Search for the cell housing the specified text and yield its [X, Y] center coordinate. 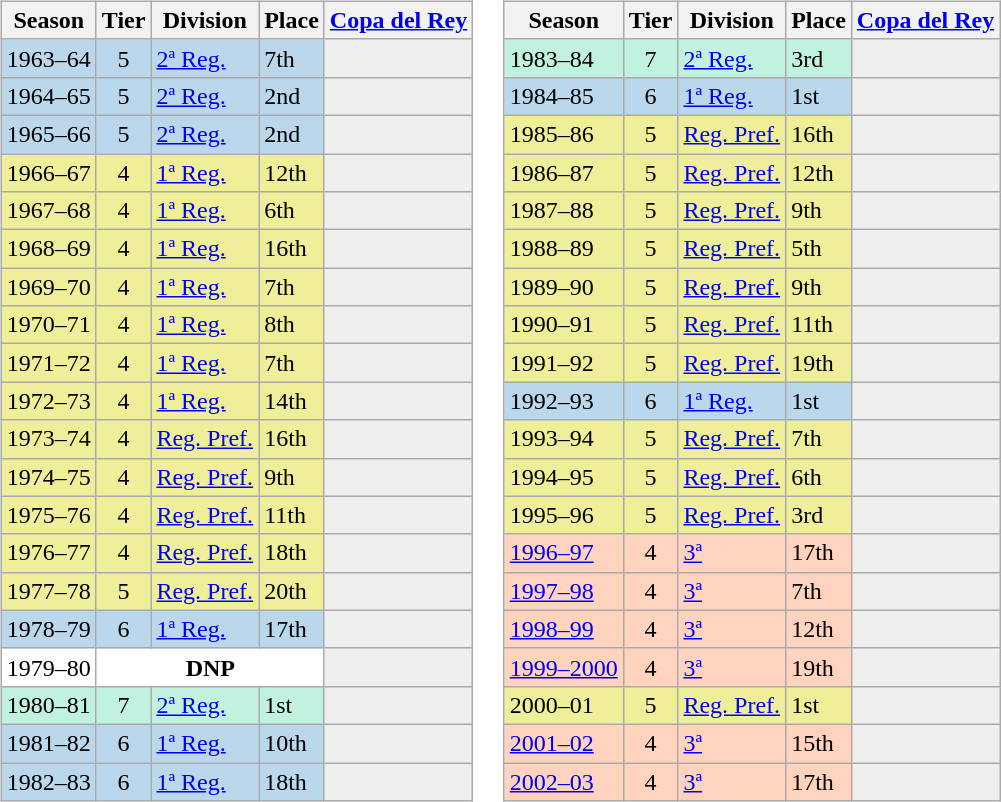
2002–03 [564, 781]
1969–70 [48, 287]
1998–99 [564, 629]
1971–72 [48, 363]
1972–73 [48, 401]
1985–86 [564, 134]
1988–89 [564, 249]
1975–76 [48, 515]
1982–83 [48, 781]
1970–71 [48, 325]
1984–85 [564, 96]
1987–88 [564, 211]
20th [292, 591]
10th [292, 743]
1965–66 [48, 134]
1978–79 [48, 629]
DNP [210, 667]
1995–96 [564, 515]
1964–65 [48, 96]
1999–2000 [564, 667]
1981–82 [48, 743]
1994–95 [564, 477]
1974–75 [48, 477]
1968–69 [48, 249]
1992–93 [564, 401]
1963–64 [48, 58]
1976–77 [48, 553]
2001–02 [564, 743]
1983–84 [564, 58]
2000–01 [564, 705]
1973–74 [48, 439]
1997–98 [564, 591]
15th [819, 743]
1979–80 [48, 667]
1967–68 [48, 211]
1986–87 [564, 173]
1977–78 [48, 591]
1991–92 [564, 363]
14th [292, 401]
8th [292, 325]
1980–81 [48, 705]
1993–94 [564, 439]
1989–90 [564, 287]
5th [819, 249]
1966–67 [48, 173]
1990–91 [564, 325]
1996–97 [564, 553]
